Identify which cell holds the provided text, then report its [x, y] central coordinate. 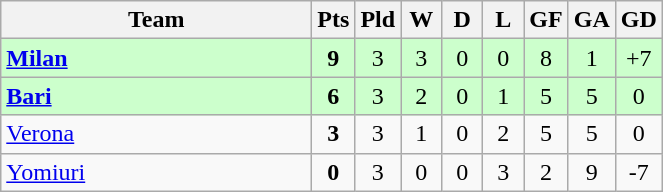
W [422, 20]
8 [546, 58]
GF [546, 20]
Yomiuri [156, 172]
Pts [334, 20]
Team [156, 20]
Bari [156, 96]
L [504, 20]
Milan [156, 58]
GA [592, 20]
6 [334, 96]
D [462, 20]
GD [638, 20]
-7 [638, 172]
Pld [378, 20]
+7 [638, 58]
Verona [156, 134]
